Determine the (X, Y) coordinate at the center of the cell enclosing the given text.  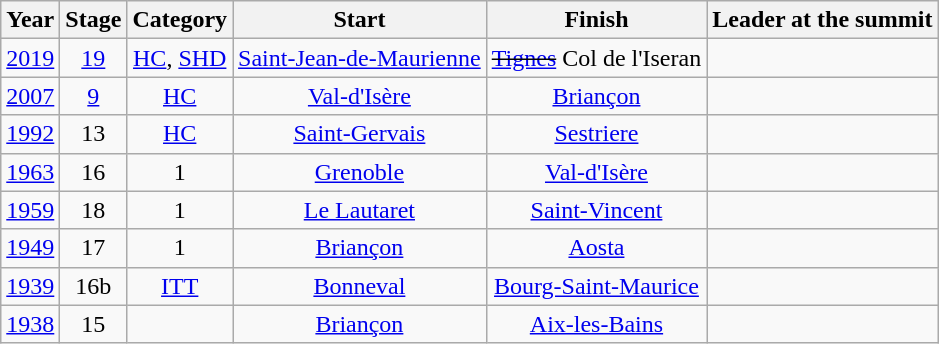
1959 (30, 210)
16b (94, 286)
1992 (30, 134)
Saint-Vincent (596, 210)
Leader at the summit (822, 20)
Sestriere (596, 134)
Year (30, 20)
Category (180, 20)
9 (94, 96)
2019 (30, 58)
19 (94, 58)
1938 (30, 324)
1963 (30, 172)
16 (94, 172)
Stage (94, 20)
Le Lautaret (360, 210)
Saint-Jean-de-Maurienne (360, 58)
Tignes Col de l'Iseran (596, 58)
Aosta (596, 248)
Start (360, 20)
Bourg-Saint-Maurice (596, 286)
Aix-les-Bains (596, 324)
13 (94, 134)
2007 (30, 96)
ITT (180, 286)
1949 (30, 248)
17 (94, 248)
Saint-Gervais (360, 134)
15 (94, 324)
Finish (596, 20)
18 (94, 210)
1939 (30, 286)
Bonneval (360, 286)
Grenoble (360, 172)
HC, SHD (180, 58)
